Provide the [x, y] coordinate of the cell's center where the given text is located.  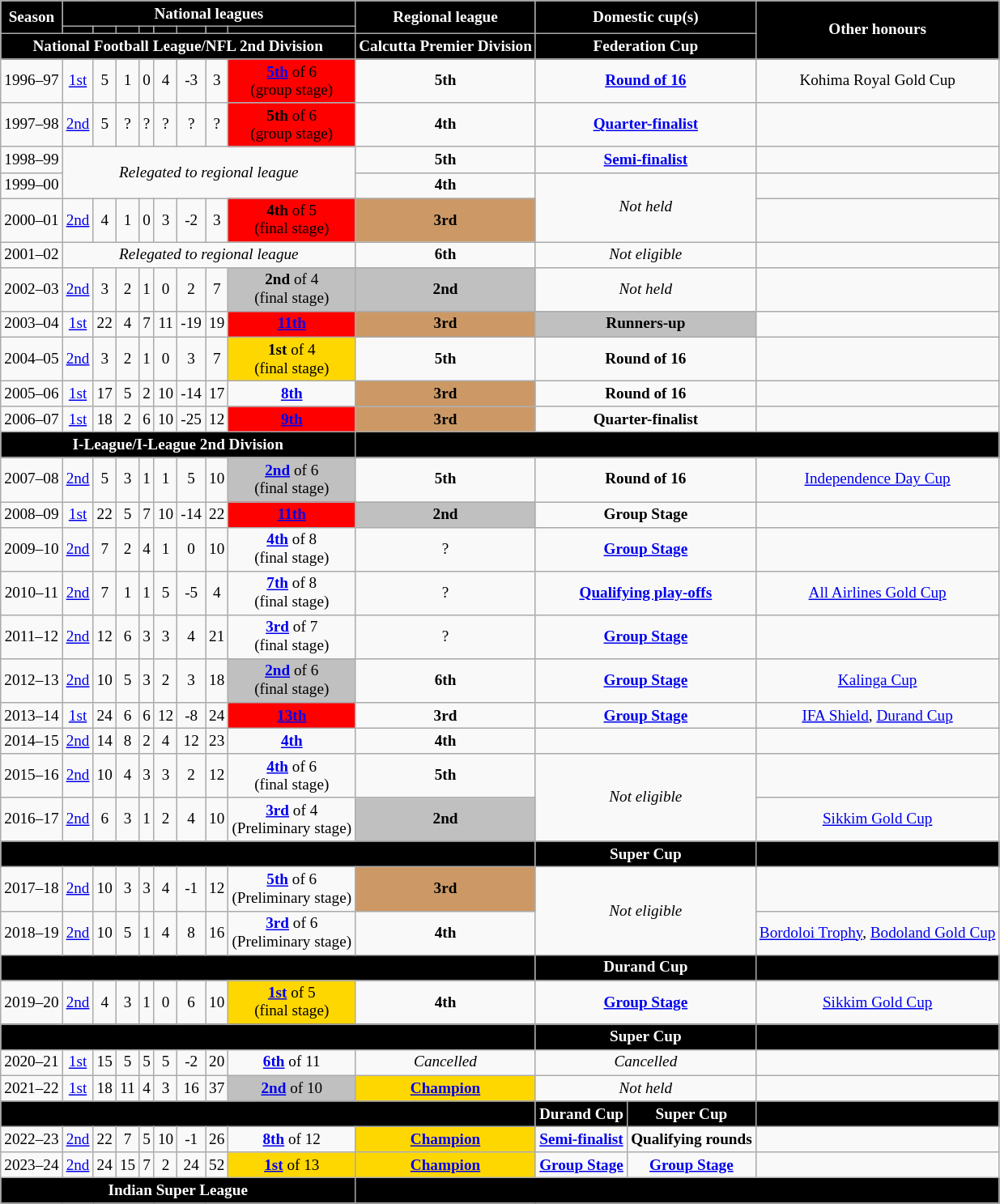
2002–03 [32, 289]
Qualifying play-offs [645, 593]
2017–18 [32, 889]
Indian Super League [178, 1191]
Qualifying rounds [691, 1139]
2014–15 [32, 741]
1st of 4(final stage) [291, 359]
2019–20 [32, 1002]
Calcutta Premier Division [445, 46]
2022–23 [32, 1139]
-3 [191, 81]
All Airlines Gold Cup [878, 593]
2010–11 [32, 593]
1998–99 [32, 160]
Kalinga Cup [878, 680]
2006–07 [32, 419]
8th [291, 394]
23 [217, 741]
19 [217, 324]
4th of 6(final stage) [291, 776]
Season [32, 18]
Federation Cup [645, 46]
3rd of 4(Preliminary stage) [291, 819]
2012–13 [32, 680]
-19 [191, 324]
2016–17 [32, 819]
37 [217, 1088]
2001–02 [32, 255]
21 [217, 636]
2023–24 [32, 1165]
5th of 6(Preliminary stage) [291, 889]
2008–09 [32, 514]
Bordoloi Trophy, Bodoland Gold Cup [878, 933]
2007–08 [32, 479]
2015–16 [32, 776]
-5 [191, 593]
National leagues [209, 14]
52 [217, 1165]
2004–05 [32, 359]
20 [217, 1062]
I-League/I-League 2nd Division [178, 445]
Kohima Royal Gold Cup [878, 81]
1996–97 [32, 81]
4th of 5(final stage) [291, 220]
6th of 11 [291, 1062]
-25 [191, 419]
8th of 12 [291, 1139]
4th of 8(final stage) [291, 549]
Other honours [878, 30]
2011–12 [32, 636]
1st of 13 [291, 1165]
1999–00 [32, 185]
Domestic cup(s) [645, 18]
26 [217, 1139]
Regional league [445, 18]
2020–21 [32, 1062]
1st of 5(final stage) [291, 1002]
2000–01 [32, 220]
IFA Shield, Durand Cup [878, 716]
1997–98 [32, 125]
2018–19 [32, 933]
2013–14 [32, 716]
3rd of 7(final stage) [291, 636]
9th [291, 419]
Independence Day Cup [878, 479]
Runners-up [645, 324]
2021–22 [32, 1088]
7th of 8(final stage) [291, 593]
2009–10 [32, 549]
2003–04 [32, 324]
2005–06 [32, 394]
National Football League/NFL 2nd Division [178, 46]
13th [291, 716]
14 [104, 741]
-8 [191, 716]
2nd of 10 [291, 1088]
3rd of 6(Preliminary stage) [291, 933]
2nd of 4(final stage) [291, 289]
